Extract the (x, y) coordinate from the center of the cell holding the provided text.  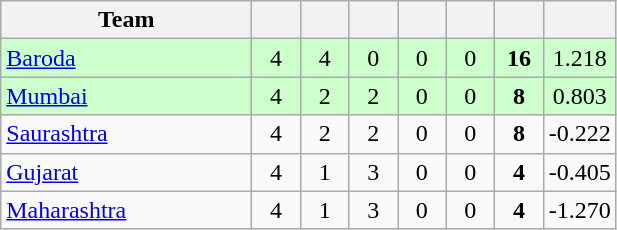
-1.270 (580, 210)
-0.405 (580, 172)
1.218 (580, 58)
-0.222 (580, 134)
Gujarat (126, 172)
16 (520, 58)
Saurashtra (126, 134)
0.803 (580, 96)
Baroda (126, 58)
Mumbai (126, 96)
Maharashtra (126, 210)
Team (126, 20)
